For the text-containing cell, return its midpoint in [x, y] coordinate format. 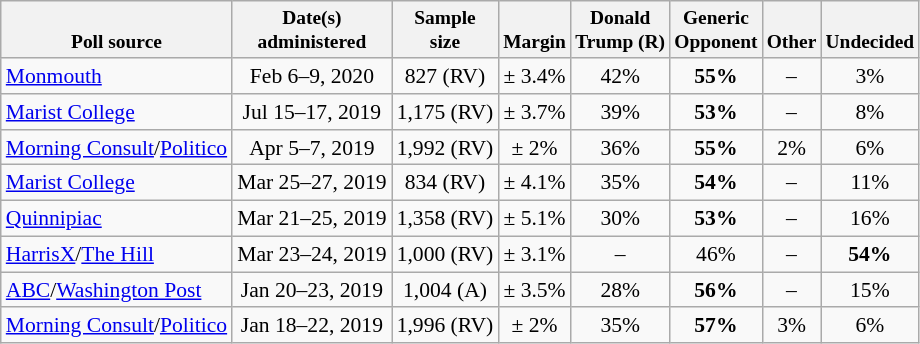
Apr 5–7, 2019 [312, 148]
± 5.1% [534, 219]
± 4.1% [534, 183]
Undecided [870, 30]
834 (RV) [446, 183]
1,175 (RV) [446, 112]
Poll source [116, 30]
15% [870, 290]
Jul 15–17, 2019 [312, 112]
ABC/Washington Post [116, 290]
57% [716, 326]
42% [620, 76]
± 3.1% [534, 254]
1,358 (RV) [446, 219]
DonaldTrump (R) [620, 30]
2% [792, 148]
Jan 20–23, 2019 [312, 290]
1,996 (RV) [446, 326]
± 3.7% [534, 112]
Margin [534, 30]
Monmouth [116, 76]
46% [716, 254]
± 3.4% [534, 76]
56% [716, 290]
8% [870, 112]
GenericOpponent [716, 30]
± 3.5% [534, 290]
36% [620, 148]
30% [620, 219]
16% [870, 219]
Mar 25–27, 2019 [312, 183]
1,992 (RV) [446, 148]
HarrisX/The Hill [116, 254]
Mar 21–25, 2019 [312, 219]
Other [792, 30]
39% [620, 112]
Feb 6–9, 2020 [312, 76]
Mar 23–24, 2019 [312, 254]
Quinnipiac [116, 219]
28% [620, 290]
11% [870, 183]
Samplesize [446, 30]
Date(s)administered [312, 30]
1,004 (A) [446, 290]
Jan 18–22, 2019 [312, 326]
827 (RV) [446, 76]
1,000 (RV) [446, 254]
